Search for the cell housing the specified text and yield its [X, Y] center coordinate. 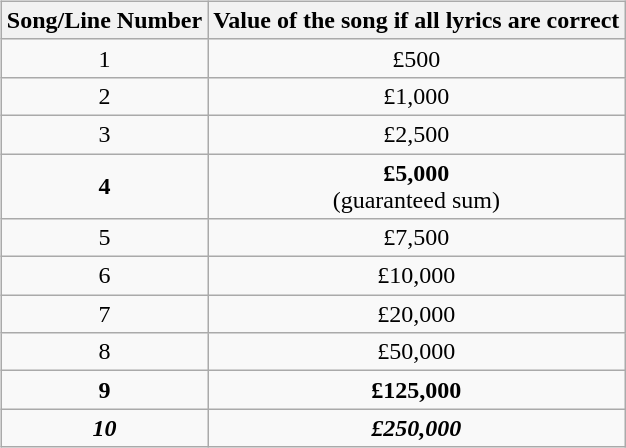
£20,000 [416, 314]
6 [104, 276]
10 [104, 428]
£5,000(guaranteed sum) [416, 186]
2 [104, 96]
8 [104, 352]
7 [104, 314]
£10,000 [416, 276]
3 [104, 134]
£2,500 [416, 134]
£250,000 [416, 428]
5 [104, 238]
1 [104, 58]
Value of the song if all lyrics are correct [416, 20]
£125,000 [416, 390]
£1,000 [416, 96]
4 [104, 186]
£500 [416, 58]
Song/Line Number [104, 20]
£50,000 [416, 352]
£7,500 [416, 238]
9 [104, 390]
